Capture the cell that displays the provided text and extract its (x, y) central coordinate. 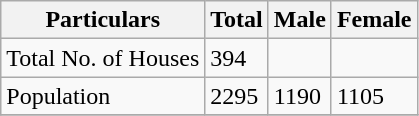
1190 (300, 96)
Particulars (103, 20)
Female (374, 20)
Male (300, 20)
Total No. of Houses (103, 58)
Population (103, 96)
Total (237, 20)
1105 (374, 96)
2295 (237, 96)
394 (237, 58)
